Search for the cell housing the specified text and yield its [X, Y] center coordinate. 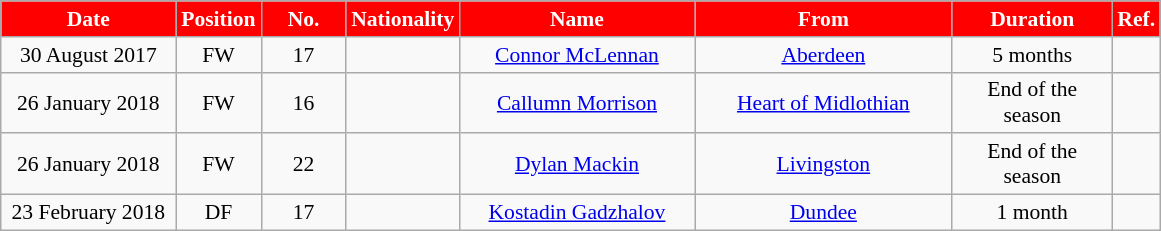
Duration [1032, 19]
No. [304, 19]
Position [218, 19]
Aberdeen [824, 55]
5 months [1032, 55]
Nationality [402, 19]
22 [304, 164]
Heart of Midlothian [824, 102]
23 February 2018 [88, 213]
Connor McLennan [576, 55]
Date [88, 19]
Dundee [824, 213]
Ref. [1136, 19]
Kostadin Gadzhalov [576, 213]
30 August 2017 [88, 55]
Name [576, 19]
DF [218, 213]
From [824, 19]
1 month [1032, 213]
16 [304, 102]
Callumn Morrison [576, 102]
Livingston [824, 164]
Dylan Mackin [576, 164]
